Capture the cell that displays the provided text and extract its (x, y) central coordinate. 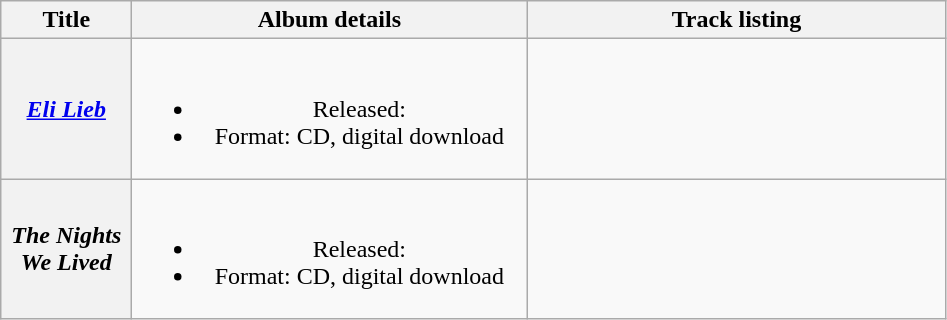
Title (66, 20)
Eli Lieb (66, 109)
The Nights We Lived (66, 249)
Album details (330, 20)
Track listing (736, 20)
